Return the [X, Y] coordinate for the center point of the cell that contains the specified text.  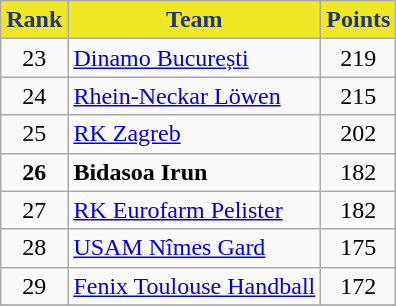
Bidasoa Irun [194, 172]
27 [34, 210]
202 [358, 134]
Dinamo București [194, 58]
USAM Nîmes Gard [194, 248]
29 [34, 286]
26 [34, 172]
Rank [34, 20]
175 [358, 248]
RK Zagreb [194, 134]
25 [34, 134]
23 [34, 58]
Rhein-Neckar Löwen [194, 96]
28 [34, 248]
219 [358, 58]
RK Eurofarm Pelister [194, 210]
24 [34, 96]
215 [358, 96]
172 [358, 286]
Points [358, 20]
Fenix Toulouse Handball [194, 286]
Team [194, 20]
